From the cell containing the given text, extract its center point as (x, y) coordinate. 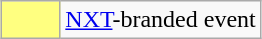
NXT-branded event (160, 20)
